Scan for the cell matching the given text and deliver its [X, Y] coordinate at center. 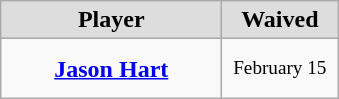
Player [112, 20]
Waived [280, 20]
Jason Hart [112, 69]
February 15 [280, 69]
